Determine the (X, Y) coordinate at the center of the cell enclosing the given text.  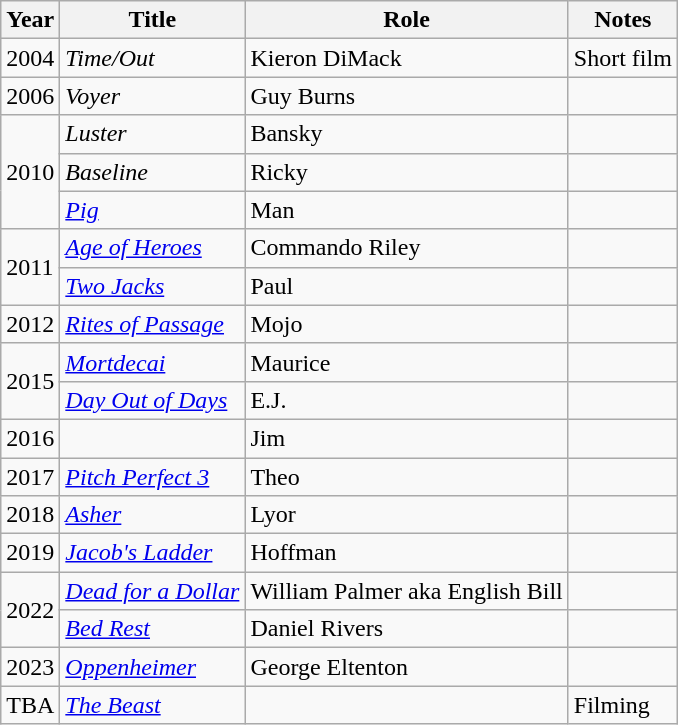
TBA (30, 705)
2015 (30, 381)
Mojo (406, 324)
Theo (406, 477)
2018 (30, 515)
2012 (30, 324)
2017 (30, 477)
Jacob's Ladder (152, 553)
Voyer (152, 96)
William Palmer aka English Bill (406, 591)
Ricky (406, 172)
Commando Riley (406, 248)
Pitch Perfect 3 (152, 477)
Paul (406, 286)
2010 (30, 172)
Hoffman (406, 553)
Day Out of Days (152, 400)
Year (30, 20)
Age of Heroes (152, 248)
2022 (30, 610)
Mortdecai (152, 362)
Jim (406, 438)
Oppenheimer (152, 667)
2023 (30, 667)
Lyor (406, 515)
Bansky (406, 134)
Daniel Rivers (406, 629)
2011 (30, 267)
Kieron DiMack (406, 58)
2004 (30, 58)
Role (406, 20)
Notes (622, 20)
2006 (30, 96)
Man (406, 210)
Short film (622, 58)
Asher (152, 515)
Baseline (152, 172)
2016 (30, 438)
Dead for a Dollar (152, 591)
Maurice (406, 362)
Two Jacks (152, 286)
Time/Out (152, 58)
Guy Burns (406, 96)
E.J. (406, 400)
Bed Rest (152, 629)
Pig (152, 210)
George Eltenton (406, 667)
Title (152, 20)
Luster (152, 134)
Rites of Passage (152, 324)
Filming (622, 705)
The Beast (152, 705)
2019 (30, 553)
